For the text-containing cell, return its midpoint in (X, Y) coordinate format. 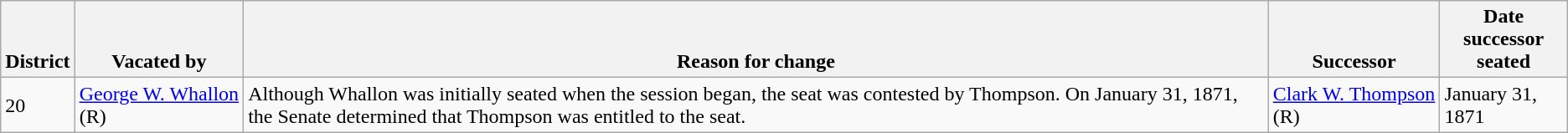
Vacated by (159, 39)
Date successorseated (1504, 39)
District (38, 39)
George W. Whallon(R) (159, 105)
Reason for change (756, 39)
Successor (1354, 39)
20 (38, 105)
Clark W. Thompson(R) (1354, 105)
January 31, 1871 (1504, 105)
